Find where the given text appears and provide that cell's center as [x, y] coordinate. 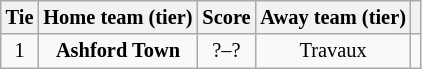
?–? [226, 51]
Home team (tier) [118, 17]
Away team (tier) [332, 17]
Ashford Town [118, 51]
Travaux [332, 51]
Tie [20, 17]
1 [20, 51]
Score [226, 17]
